Return (X, Y) of the center of cell containing provided text 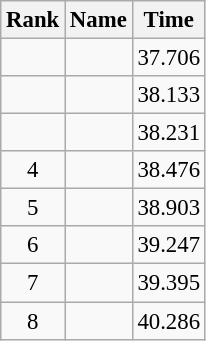
37.706 (168, 58)
40.286 (168, 321)
Name (99, 20)
4 (33, 170)
6 (33, 245)
7 (33, 283)
5 (33, 208)
38.133 (168, 95)
8 (33, 321)
39.395 (168, 283)
Time (168, 20)
38.903 (168, 208)
Rank (33, 20)
39.247 (168, 245)
38.476 (168, 170)
38.231 (168, 133)
